Scan for the cell matching the given text and deliver its [x, y] coordinate at center. 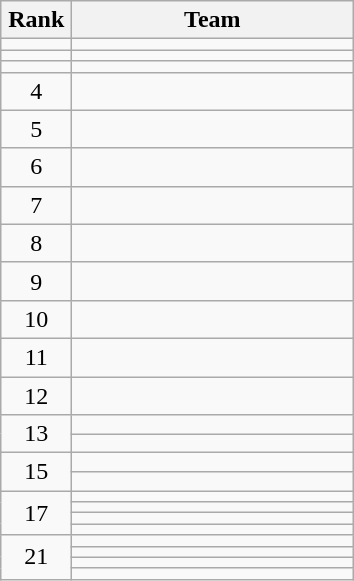
5 [36, 129]
21 [36, 557]
9 [36, 281]
4 [36, 91]
6 [36, 167]
Team [212, 20]
7 [36, 205]
8 [36, 243]
10 [36, 319]
11 [36, 357]
12 [36, 395]
17 [36, 513]
Rank [36, 20]
15 [36, 472]
13 [36, 434]
